Return [x, y] of the center of cell containing provided text 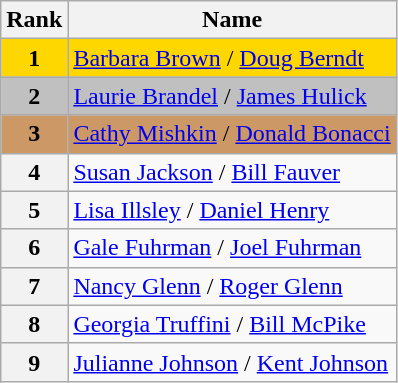
2 [34, 96]
7 [34, 286]
Lisa Illsley / Daniel Henry [232, 210]
Julianne Johnson / Kent Johnson [232, 362]
Susan Jackson / Bill Fauver [232, 172]
4 [34, 172]
1 [34, 58]
Laurie Brandel / James Hulick [232, 96]
Nancy Glenn / Roger Glenn [232, 286]
9 [34, 362]
Barbara Brown / Doug Berndt [232, 58]
Georgia Truffini / Bill McPike [232, 324]
Rank [34, 20]
8 [34, 324]
Cathy Mishkin / Donald Bonacci [232, 134]
Name [232, 20]
3 [34, 134]
5 [34, 210]
Gale Fuhrman / Joel Fuhrman [232, 248]
6 [34, 248]
